Return the [X, Y] coordinate for the center point of the cell that contains the specified text.  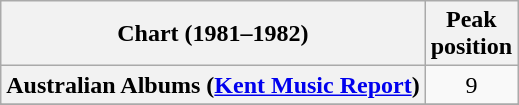
Australian Albums (Kent Music Report) [213, 85]
9 [471, 85]
Chart (1981–1982) [213, 34]
Peak position [471, 34]
